Extract the (X, Y) coordinate from the center of the cell holding the provided text.  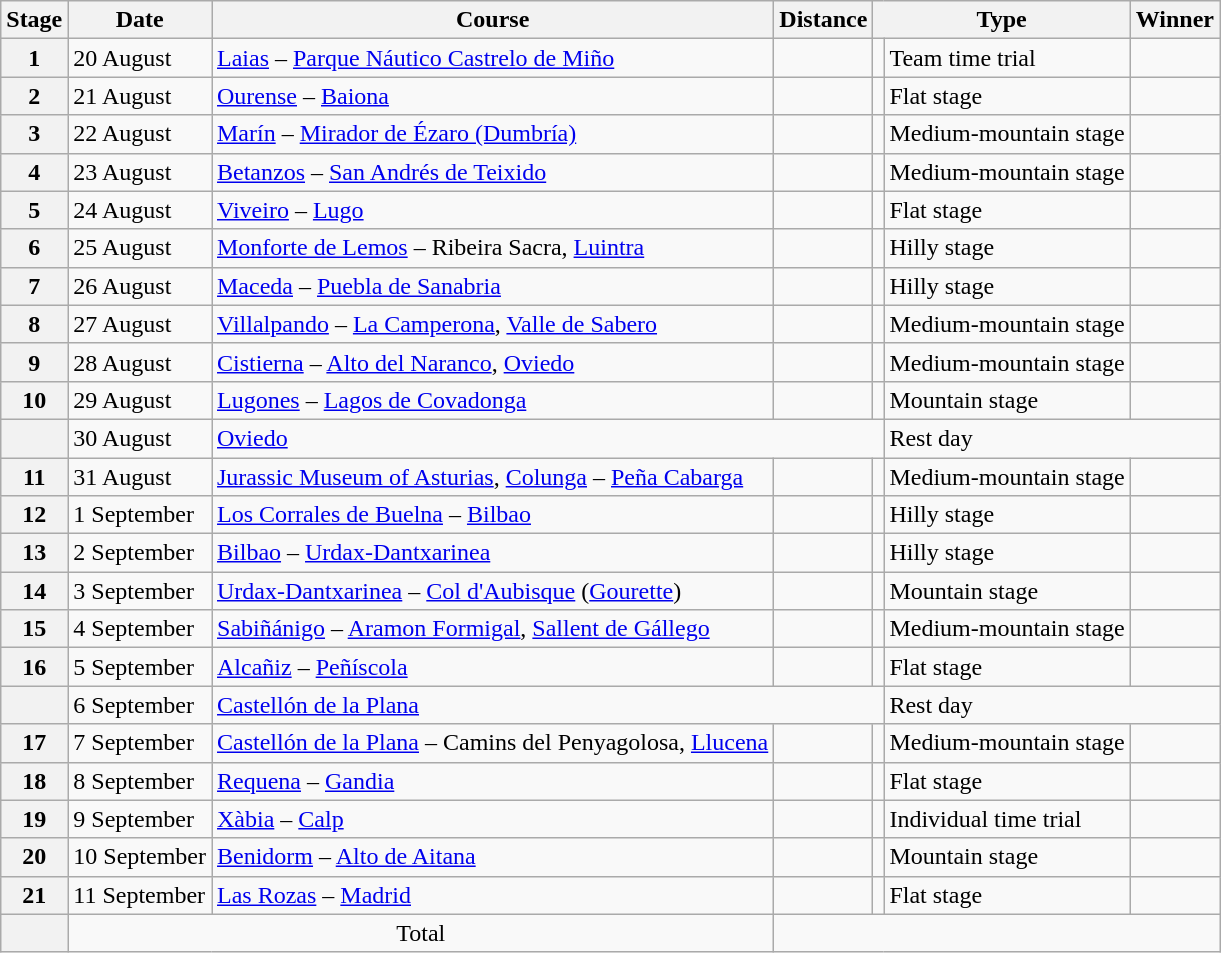
29 August (140, 400)
15 (34, 629)
1 (34, 58)
26 August (140, 286)
17 (34, 743)
Maceda – Puebla de Sanabria (493, 286)
2 (34, 96)
Viveiro – Lugo (493, 210)
4 September (140, 629)
Jurassic Museum of Asturias, Colunga – Peña Cabarga (493, 477)
Distance (824, 20)
Castellón de la Plana (548, 705)
Ourense – Baiona (493, 96)
Individual time trial (1007, 819)
Oviedo (548, 438)
Date (140, 20)
Xàbia – Calp (493, 819)
Los Corrales de Buelna – Bilbao (493, 515)
10 (34, 400)
9 September (140, 819)
8 (34, 324)
4 (34, 172)
6 September (140, 705)
19 (34, 819)
21 August (140, 96)
Type (1002, 20)
3 September (140, 591)
Requena – Gandia (493, 781)
Marín – Mirador de Ézaro (Dumbría) (493, 134)
3 (34, 134)
5 September (140, 667)
Team time trial (1007, 58)
7 (34, 286)
22 August (140, 134)
Castellón de la Plana – Camins del Penyagolosa, Llucena (493, 743)
Lugones – Lagos de Covadonga (493, 400)
23 August (140, 172)
21 (34, 895)
Villalpando – La Camperona, Valle de Sabero (493, 324)
Monforte de Lemos – Ribeira Sacra, Luintra (493, 248)
5 (34, 210)
Alcañiz – Peñíscola (493, 667)
Urdax-Dantxarinea – Col d'Aubisque (Gourette) (493, 591)
11 (34, 477)
Laias – Parque Náutico Castrelo de Miño (493, 58)
25 August (140, 248)
1 September (140, 515)
14 (34, 591)
27 August (140, 324)
6 (34, 248)
7 September (140, 743)
13 (34, 553)
24 August (140, 210)
8 September (140, 781)
Betanzos – San Andrés de Teixido (493, 172)
Las Rozas – Madrid (493, 895)
2 September (140, 553)
20 August (140, 58)
31 August (140, 477)
Sabiñánigo – Aramon Formigal, Sallent de Gállego (493, 629)
10 September (140, 857)
Stage (34, 20)
9 (34, 362)
12 (34, 515)
18 (34, 781)
11 September (140, 895)
Course (493, 20)
20 (34, 857)
Bilbao – Urdax-Dantxarinea (493, 553)
16 (34, 667)
Benidorm – Alto de Aitana (493, 857)
30 August (140, 438)
28 August (140, 362)
Winner (1174, 20)
Cistierna – Alto del Naranco, Oviedo (493, 362)
Total (421, 933)
